Pinpoint the cell where the given text exists, returning its (X, Y) midpoint coordinate. 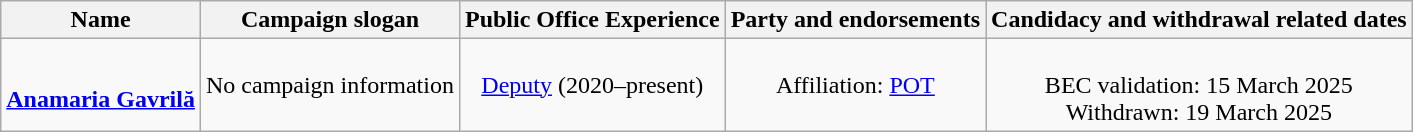
Candidacy and withdrawal related dates (1200, 20)
No campaign information (330, 85)
Party and endorsements (855, 20)
Affiliation: POT (855, 85)
Public Office Experience (592, 20)
Deputy (2020–present) (592, 85)
Anamaria Gavrilă (101, 85)
Name (101, 20)
Campaign slogan (330, 20)
BEC validation: 15 March 2025Withdrawn: 19 March 2025 (1200, 85)
